Return (X, Y) of the center of cell containing provided text 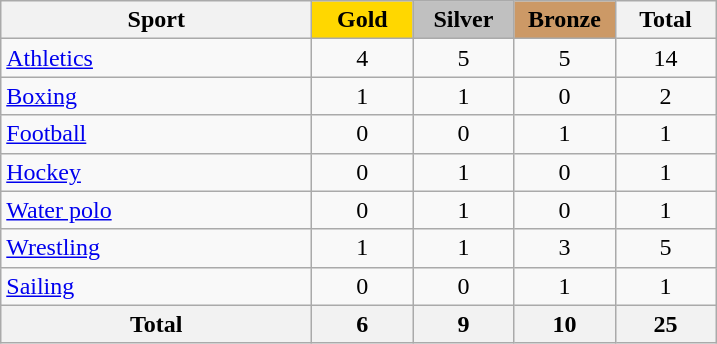
Wrestling (156, 248)
Boxing (156, 96)
2 (666, 96)
Bronze (564, 20)
Sport (156, 20)
Football (156, 134)
Athletics (156, 58)
Sailing (156, 286)
4 (362, 58)
Gold (362, 20)
9 (464, 324)
14 (666, 58)
10 (564, 324)
Silver (464, 20)
6 (362, 324)
Hockey (156, 172)
Water polo (156, 210)
25 (666, 324)
3 (564, 248)
